Locate the cell with the specified text and output its (X, Y) center coordinate. 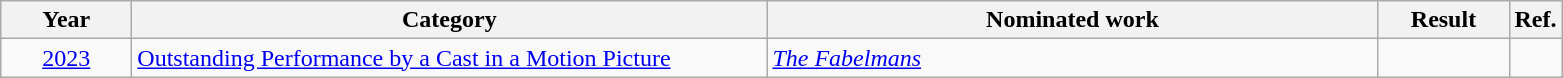
The Fabelmans (1072, 58)
Result (1444, 20)
Nominated work (1072, 20)
2023 (66, 58)
Year (66, 20)
Outstanding Performance by a Cast in a Motion Picture (450, 58)
Ref. (1536, 20)
Category (450, 20)
